Identify which cell holds the provided text, then report its [X, Y] central coordinate. 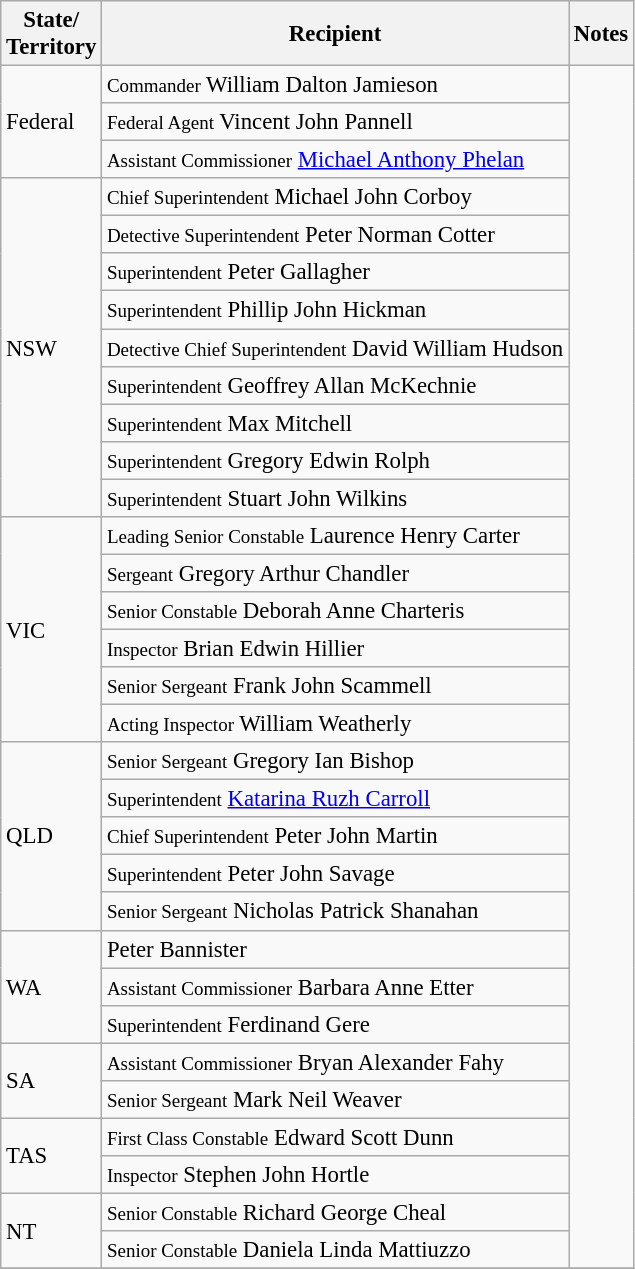
Superintendent Katarina Ruzh Carroll [336, 799]
Commander William Dalton Jamieson [336, 85]
Superintendent Max Mitchell [336, 423]
Federal Agent Vincent John Pannell [336, 122]
Sergeant Gregory Arthur Chandler [336, 573]
Senior Constable Richard George Cheal [336, 1212]
Superintendent Stuart John Wilkins [336, 498]
Senior Sergeant Frank John Scammell [336, 686]
Leading Senior Constable Laurence Henry Carter [336, 536]
NSW [52, 347]
VIC [52, 630]
Senior Sergeant Gregory Ian Bishop [336, 761]
Peter Bannister [336, 949]
Superintendent Peter John Savage [336, 874]
Superintendent Phillip John Hickman [336, 310]
Assistant Commissioner Barbara Anne Etter [336, 987]
Senior Sergeant Mark Neil Weaver [336, 1100]
State/Territory [52, 34]
SA [52, 1080]
Recipient [336, 34]
Superintendent Ferdinand Gere [336, 1024]
Senior Constable Deborah Anne Charteris [336, 611]
Assistant Commissioner Michael Anthony Phelan [336, 160]
Senior Constable Daniela Linda Mattiuzzo [336, 1250]
Chief Superintendent Peter John Martin [336, 836]
Detective Superintendent Peter Norman Cotter [336, 235]
Senior Sergeant Nicholas Patrick Shanahan [336, 912]
Superintendent Gregory Edwin Rolph [336, 460]
NT [52, 1230]
Assistant Commissioner Bryan Alexander Fahy [336, 1062]
Superintendent Geoffrey Allan McKechnie [336, 385]
Detective Chief Superintendent David William Hudson [336, 348]
First Class Constable Edward Scott Dunn [336, 1137]
TAS [52, 1156]
Inspector Brian Edwin Hillier [336, 648]
Inspector Stephen John Hortle [336, 1175]
Federal [52, 122]
Superintendent Peter Gallagher [336, 273]
Acting Inspector William Weatherly [336, 724]
Chief Superintendent Michael John Corboy [336, 197]
WA [52, 986]
Notes [602, 34]
QLD [52, 836]
